Determine the (x, y) coordinate at the center of the cell enclosing the given text.  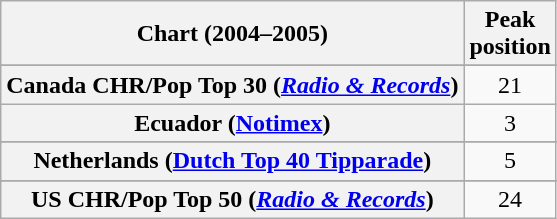
3 (510, 123)
Netherlands (Dutch Top 40 Tipparade) (232, 161)
Chart (2004–2005) (232, 34)
US CHR/Pop Top 50 (Radio & Records) (232, 199)
24 (510, 199)
Ecuador (Notimex) (232, 123)
Peakposition (510, 34)
21 (510, 85)
Canada CHR/Pop Top 30 (Radio & Records) (232, 85)
5 (510, 161)
